Pinpoint the cell where the given text exists, returning its (X, Y) midpoint coordinate. 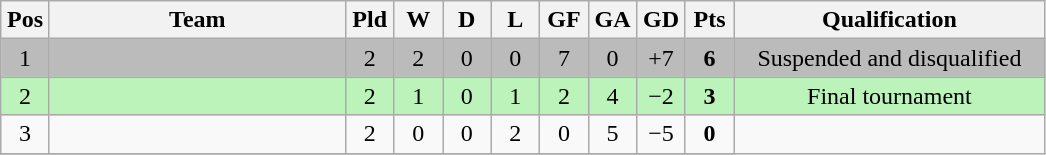
GF (564, 20)
5 (612, 134)
−5 (662, 134)
−2 (662, 96)
Pld (370, 20)
Qualification (890, 20)
Team (197, 20)
D (466, 20)
Final tournament (890, 96)
+7 (662, 58)
GA (612, 20)
Suspended and disqualified (890, 58)
Pts (710, 20)
4 (612, 96)
W (418, 20)
7 (564, 58)
GD (662, 20)
L (516, 20)
6 (710, 58)
Pos (26, 20)
